Find where the given text appears and provide that cell's center as [x, y] coordinate. 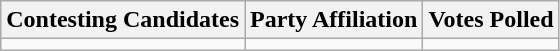
Contesting Candidates [123, 20]
Party Affiliation [334, 20]
Votes Polled [491, 20]
